Return [X, Y] of the center of cell containing provided text 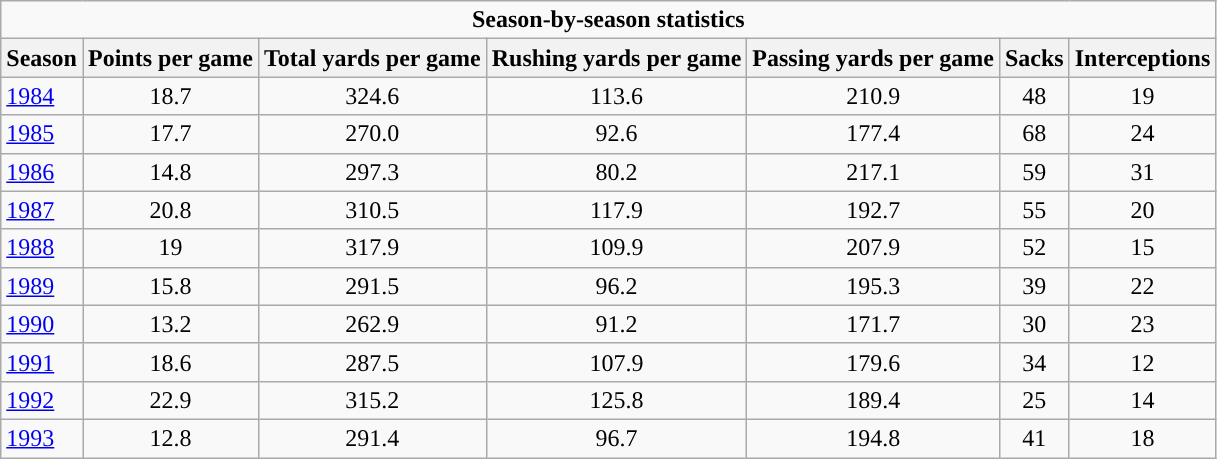
12.8 [170, 438]
92.6 [616, 134]
20 [1142, 210]
113.6 [616, 96]
194.8 [874, 438]
324.6 [372, 96]
34 [1034, 362]
59 [1034, 172]
1991 [42, 362]
291.5 [372, 286]
1990 [42, 324]
297.3 [372, 172]
18.7 [170, 96]
1984 [42, 96]
17.7 [170, 134]
80.2 [616, 172]
210.9 [874, 96]
91.2 [616, 324]
1989 [42, 286]
Season-by-season statistics [608, 20]
96.2 [616, 286]
31 [1142, 172]
1986 [42, 172]
171.7 [874, 324]
287.5 [372, 362]
270.0 [372, 134]
179.6 [874, 362]
1992 [42, 400]
217.1 [874, 172]
207.9 [874, 248]
18.6 [170, 362]
22 [1142, 286]
310.5 [372, 210]
1985 [42, 134]
14.8 [170, 172]
23 [1142, 324]
315.2 [372, 400]
109.9 [616, 248]
15.8 [170, 286]
117.9 [616, 210]
177.4 [874, 134]
1987 [42, 210]
68 [1034, 134]
Total yards per game [372, 58]
Rushing yards per game [616, 58]
Sacks [1034, 58]
14 [1142, 400]
25 [1034, 400]
262.9 [372, 324]
39 [1034, 286]
195.3 [874, 286]
317.9 [372, 248]
1988 [42, 248]
192.7 [874, 210]
52 [1034, 248]
12 [1142, 362]
Passing yards per game [874, 58]
Interceptions [1142, 58]
18 [1142, 438]
107.9 [616, 362]
20.8 [170, 210]
125.8 [616, 400]
96.7 [616, 438]
Season [42, 58]
1993 [42, 438]
291.4 [372, 438]
30 [1034, 324]
22.9 [170, 400]
189.4 [874, 400]
48 [1034, 96]
15 [1142, 248]
13.2 [170, 324]
55 [1034, 210]
24 [1142, 134]
Points per game [170, 58]
41 [1034, 438]
